Detect which cell encompasses the target text, then output its [x, y] center coordinate. 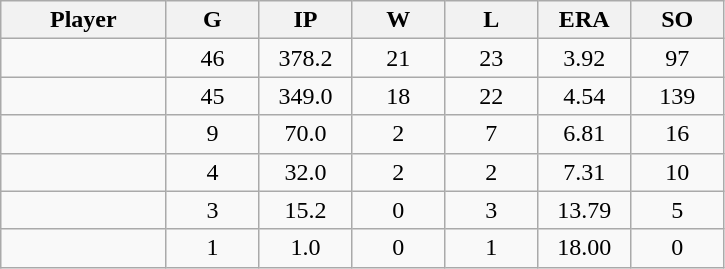
18.00 [584, 248]
G [212, 20]
10 [678, 172]
32.0 [306, 172]
23 [492, 58]
7.31 [584, 172]
Player [84, 20]
7 [492, 134]
16 [678, 134]
70.0 [306, 134]
6.81 [584, 134]
22 [492, 96]
13.79 [584, 210]
3.92 [584, 58]
139 [678, 96]
L [492, 20]
349.0 [306, 96]
97 [678, 58]
46 [212, 58]
4 [212, 172]
W [398, 20]
ERA [584, 20]
45 [212, 96]
18 [398, 96]
9 [212, 134]
21 [398, 58]
SO [678, 20]
1.0 [306, 248]
378.2 [306, 58]
IP [306, 20]
4.54 [584, 96]
15.2 [306, 210]
5 [678, 210]
